Determine the [X, Y] coordinate at the center of the cell enclosing the given text.  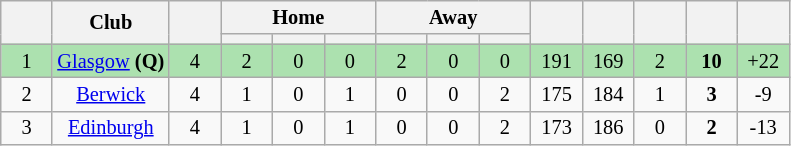
Berwick [110, 94]
Edinburgh [110, 128]
Club [110, 22]
+22 [763, 61]
-13 [763, 128]
Away [454, 17]
173 [557, 128]
Home [298, 17]
186 [608, 128]
184 [608, 94]
-9 [763, 94]
169 [608, 61]
191 [557, 61]
10 [712, 61]
175 [557, 94]
Glasgow (Q) [110, 61]
